Locate the cell with the specified text and output its [x, y] center coordinate. 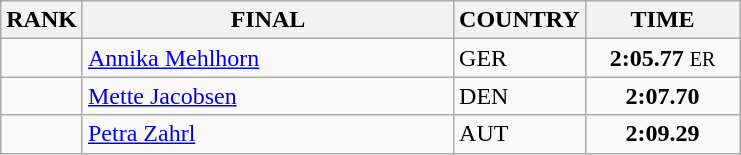
COUNTRY [520, 20]
2:07.70 [662, 96]
2:05.77 ER [662, 58]
Petra Zahrl [268, 134]
AUT [520, 134]
TIME [662, 20]
DEN [520, 96]
RANK [42, 20]
2:09.29 [662, 134]
GER [520, 58]
Mette Jacobsen [268, 96]
FINAL [268, 20]
Annika Mehlhorn [268, 58]
